Return the [x, y] coordinate for the center point of the cell that contains the specified text.  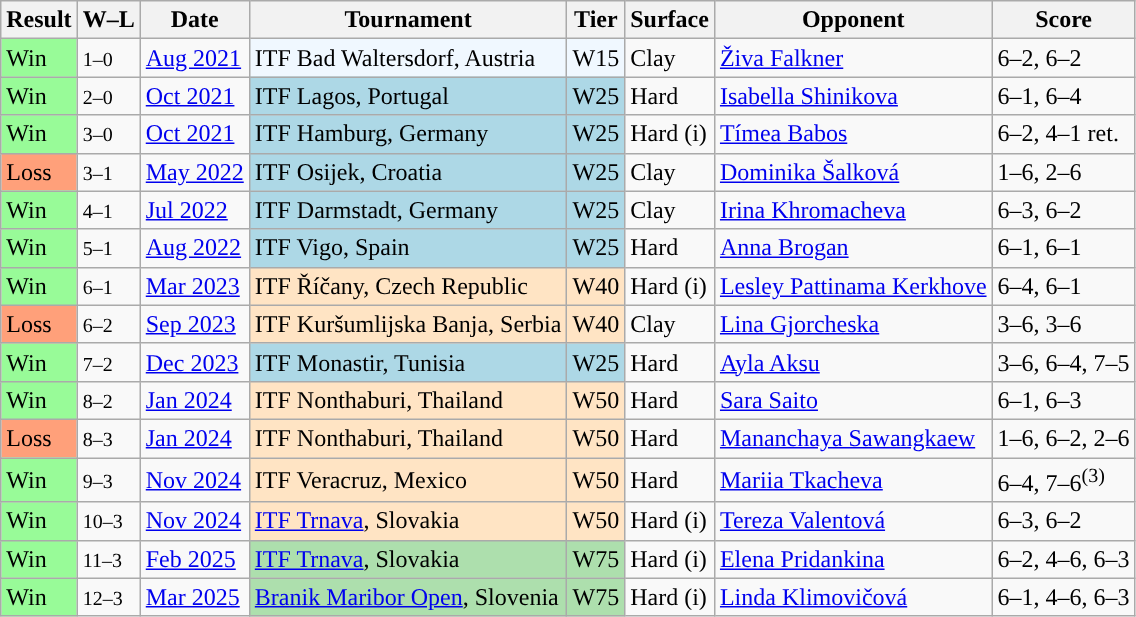
Ayla Aksu [853, 362]
ITF Bad Waltersdorf, Austria [408, 58]
Date [194, 20]
Branik Maribor Open, Slovenia [408, 597]
6–1, 6–4 [1064, 96]
6–1, 4–6, 6–3 [1064, 597]
2–0 [108, 96]
Živa Falkner [853, 58]
6–2, 6–2 [1064, 58]
Mananchaya Sawangkaew [853, 438]
Jul 2022 [194, 210]
6–2, 4–6, 6–3 [1064, 559]
9–3 [108, 480]
ITF Říčany, Czech Republic [408, 286]
Anna Brogan [853, 248]
Result [39, 20]
Aug 2022 [194, 248]
Elena Pridankina [853, 559]
Dec 2023 [194, 362]
ITF Darmstadt, Germany [408, 210]
3–0 [108, 134]
Lesley Pattinama Kerkhove [853, 286]
Isabella Shinikova [853, 96]
ITF Monastir, Tunisia [408, 362]
Tier [596, 20]
Sep 2023 [194, 324]
ITF Lagos, Portugal [408, 96]
Score [1064, 20]
8–3 [108, 438]
12–3 [108, 597]
5–1 [108, 248]
Tournament [408, 20]
3–6, 3–6 [1064, 324]
ITF Osijek, Croatia [408, 172]
Mar 2023 [194, 286]
3–1 [108, 172]
1–0 [108, 58]
Mariia Tkacheva [853, 480]
6–4, 6–1 [1064, 286]
Mar 2025 [194, 597]
Lina Gjorcheska [853, 324]
Dominika Šalková [853, 172]
ITF Veracruz, Mexico [408, 480]
Feb 2025 [194, 559]
3–6, 6–4, 7–5 [1064, 362]
ITF Hamburg, Germany [408, 134]
6–4, 7–6(3) [1064, 480]
ITF Vigo, Spain [408, 248]
6–1, 6–3 [1064, 400]
1–6, 2–6 [1064, 172]
6–2, 4–1 ret. [1064, 134]
Tereza Valentová [853, 521]
Linda Klimovičová [853, 597]
ITF Kuršumlijska Banja, Serbia [408, 324]
Tímea Babos [853, 134]
W15 [596, 58]
Sara Saito [853, 400]
6–1, 6–1 [1064, 248]
6–1 [108, 286]
W–L [108, 20]
6–2 [108, 324]
4–1 [108, 210]
Irina Khromacheva [853, 210]
11–3 [108, 559]
May 2022 [194, 172]
8–2 [108, 400]
7–2 [108, 362]
1–6, 6–2, 2–6 [1064, 438]
Surface [670, 20]
10–3 [108, 521]
Opponent [853, 20]
Aug 2021 [194, 58]
